Find where the given text appears and provide that cell's center as (X, Y) coordinate. 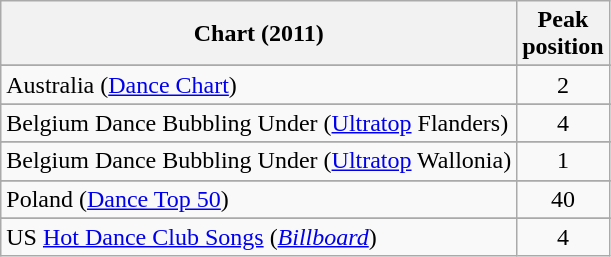
2 (563, 85)
Belgium Dance Bubbling Under (Ultratop Wallonia) (259, 161)
Belgium Dance Bubbling Under (Ultratop Flanders) (259, 123)
40 (563, 199)
1 (563, 161)
Chart (2011) (259, 34)
Poland (Dance Top 50) (259, 199)
Australia (Dance Chart) (259, 85)
Peakposition (563, 34)
US Hot Dance Club Songs (Billboard) (259, 237)
